Detect which cell encompasses the target text, then output its [X, Y] center coordinate. 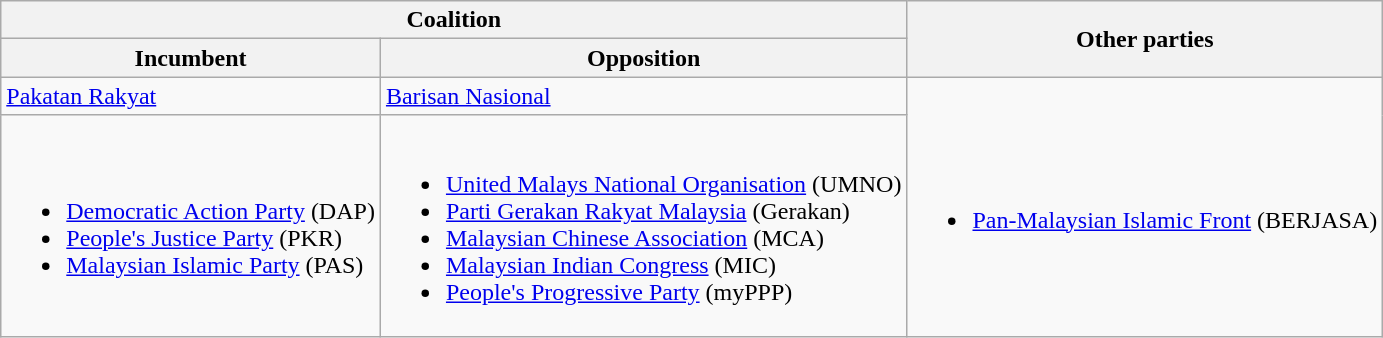
Democratic Action Party (DAP) People's Justice Party (PKR) Malaysian Islamic Party (PAS) [191, 226]
Pan-Malaysian Islamic Front (BERJASA) [1145, 206]
Coalition [454, 20]
Pakatan Rakyat [191, 96]
Opposition [644, 58]
Other parties [1145, 39]
Incumbent [191, 58]
Barisan Nasional [644, 96]
